Return (X, Y) of the center of cell containing provided text 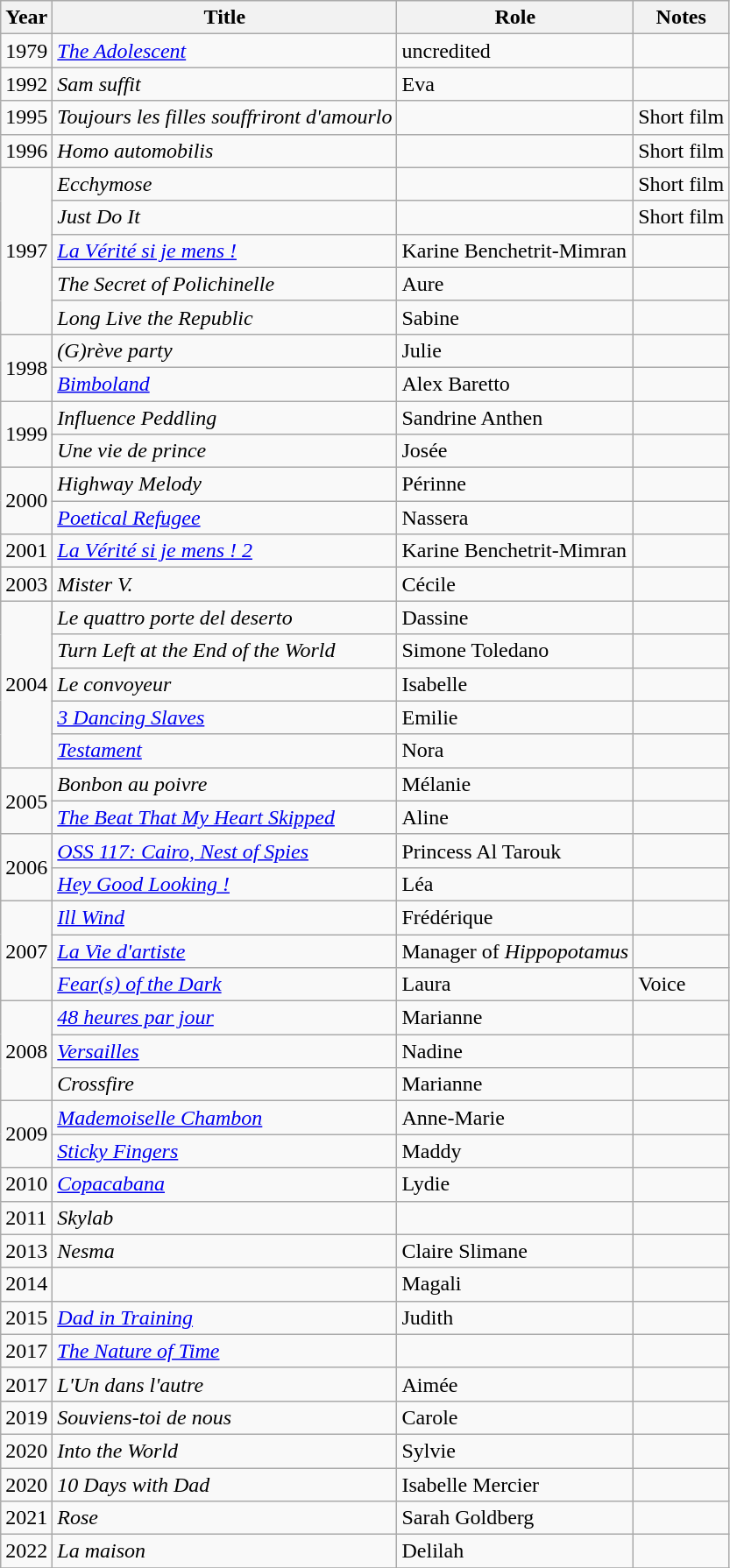
1999 (26, 434)
Isabelle Mercier (515, 1485)
2021 (26, 1518)
Le quattro porte del deserto (224, 618)
Dassine (515, 618)
Toujours les filles souffriront d'amourlo (224, 117)
Une vie de prince (224, 451)
Sticky Fingers (224, 1151)
Dad in Training (224, 1317)
2004 (26, 684)
Aline (515, 817)
Sandrine Anthen (515, 418)
48 heures par jour (224, 1018)
Notes (682, 18)
OSS 117: Cairo, Nest of Spies (224, 851)
2014 (26, 1284)
Eva (515, 84)
2009 (26, 1134)
Nassera (515, 518)
Manager of Hippopotamus (515, 950)
Julie (515, 350)
Delilah (515, 1551)
Homo automobilis (224, 151)
1995 (26, 117)
2001 (26, 551)
The Nature of Time (224, 1351)
Magali (515, 1284)
Lydie (515, 1184)
Aimée (515, 1384)
3 Dancing Slaves (224, 717)
1998 (26, 367)
Fear(s) of the Dark (224, 985)
Mademoiselle Chambon (224, 1118)
(G)rève party (224, 350)
Skylab (224, 1218)
2022 (26, 1551)
Carole (515, 1417)
2007 (26, 950)
Aure (515, 284)
Cécile (515, 584)
Versailles (224, 1051)
La Vérité si je mens ! 2 (224, 551)
Long Live the Republic (224, 317)
Sylvie (515, 1451)
Princess Al Tarouk (515, 851)
Just Do It (224, 217)
2011 (26, 1218)
Hey Good Looking ! (224, 884)
Mister V. (224, 584)
Anne-Marie (515, 1118)
Maddy (515, 1151)
10 Days with Dad (224, 1485)
Laura (515, 985)
Year (26, 18)
Léa (515, 884)
2019 (26, 1417)
Bonbon au poivre (224, 784)
2013 (26, 1251)
Ill Wind (224, 917)
Highway Melody (224, 484)
Crossfire (224, 1084)
Josée (515, 451)
1996 (26, 151)
Frédérique (515, 917)
Testament (224, 751)
Nesma (224, 1251)
La Vie d'artiste (224, 950)
2006 (26, 867)
La Vérité si je mens ! (224, 251)
Sarah Goldberg (515, 1518)
Souviens-toi de nous (224, 1417)
2015 (26, 1317)
2005 (26, 801)
1992 (26, 84)
Simone Toledano (515, 651)
Judith (515, 1317)
Bimboland (224, 384)
Emilie (515, 717)
Claire Slimane (515, 1251)
Ecchymose (224, 184)
Isabelle (515, 684)
Turn Left at the End of the World (224, 651)
Copacabana (224, 1184)
2000 (26, 501)
Voice (682, 985)
Nadine (515, 1051)
The Beat That My Heart Skipped (224, 817)
2003 (26, 584)
2008 (26, 1051)
The Adolescent (224, 51)
Poetical Refugee (224, 518)
Role (515, 18)
Into the World (224, 1451)
Périnne (515, 484)
Le convoyeur (224, 684)
Mélanie (515, 784)
1979 (26, 51)
Nora (515, 751)
Title (224, 18)
uncredited (515, 51)
Rose (224, 1518)
Sam suffit (224, 84)
Influence Peddling (224, 418)
1997 (26, 251)
La maison (224, 1551)
The Secret of Polichinelle (224, 284)
2010 (26, 1184)
Alex Baretto (515, 384)
Sabine (515, 317)
L'Un dans l'autre (224, 1384)
